Locate the cell with the specified text and output its (x, y) center coordinate. 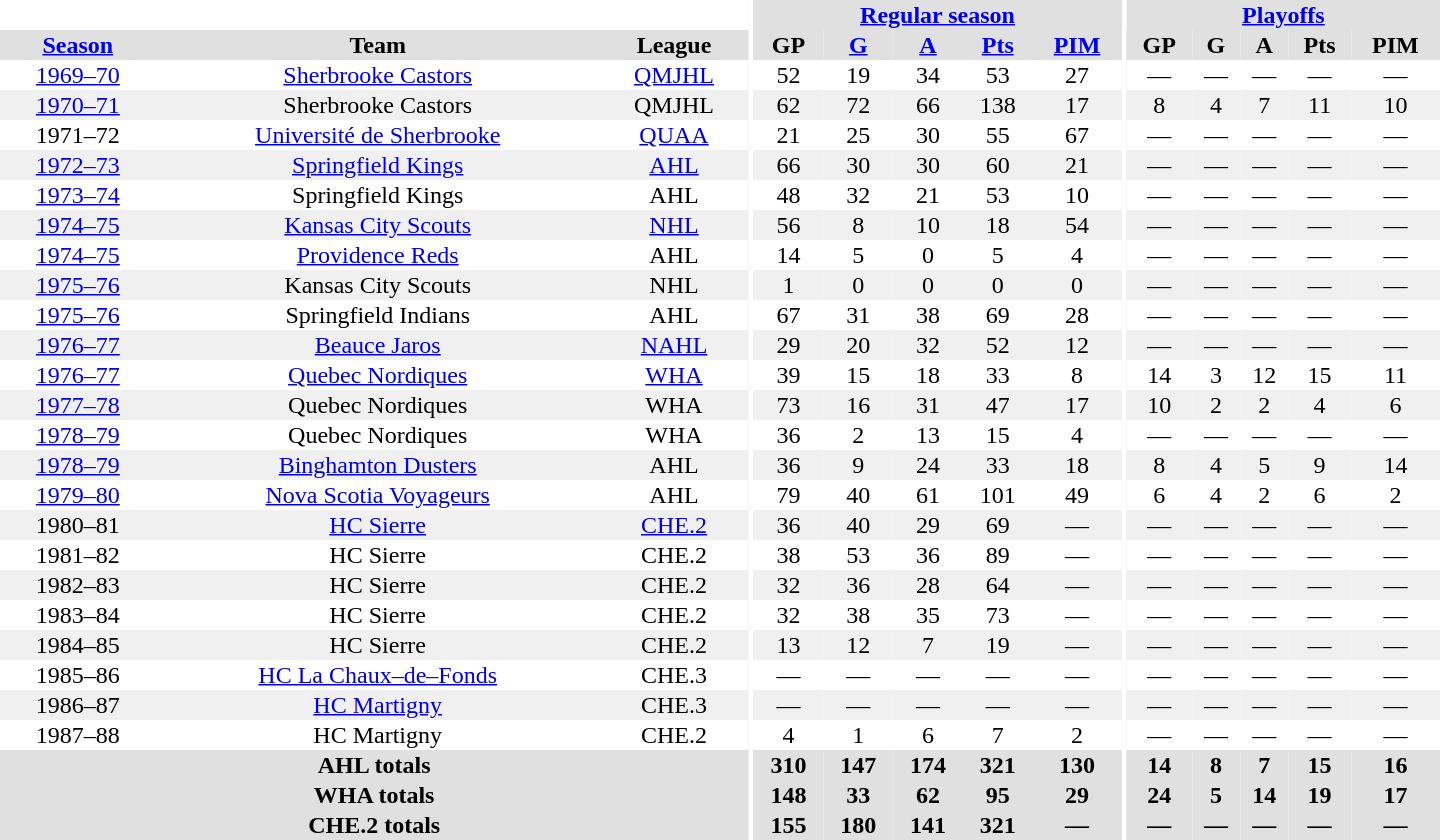
Université de Sherbrooke (378, 135)
WHA totals (374, 795)
310 (789, 765)
1977–78 (78, 405)
1973–74 (78, 195)
1969–70 (78, 75)
89 (998, 555)
1980–81 (78, 525)
56 (789, 225)
1986–87 (78, 705)
1970–71 (78, 105)
CHE.2 totals (374, 825)
72 (858, 105)
Binghamton Dusters (378, 465)
20 (858, 345)
54 (1078, 225)
1979–80 (78, 495)
55 (998, 135)
Beauce Jaros (378, 345)
AHL totals (374, 765)
49 (1078, 495)
League (674, 45)
1985–86 (78, 675)
101 (998, 495)
60 (998, 165)
1971–72 (78, 135)
25 (858, 135)
138 (998, 105)
141 (928, 825)
1984–85 (78, 645)
3 (1216, 375)
34 (928, 75)
Nova Scotia Voyageurs (378, 495)
47 (998, 405)
Playoffs (1284, 15)
Team (378, 45)
1982–83 (78, 585)
1983–84 (78, 615)
61 (928, 495)
1972–73 (78, 165)
35 (928, 615)
79 (789, 495)
QUAA (674, 135)
Season (78, 45)
27 (1078, 75)
147 (858, 765)
1981–82 (78, 555)
NAHL (674, 345)
1987–88 (78, 735)
Providence Reds (378, 255)
Springfield Indians (378, 315)
64 (998, 585)
95 (998, 795)
130 (1078, 765)
HC La Chaux–de–Fonds (378, 675)
174 (928, 765)
148 (789, 795)
48 (789, 195)
155 (789, 825)
Regular season (938, 15)
39 (789, 375)
180 (858, 825)
